From the cell containing the given text, extract its center point as (x, y) coordinate. 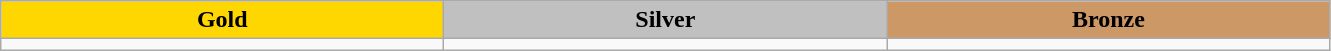
Silver (666, 20)
Gold (222, 20)
Bronze (1108, 20)
